Return the (X, Y) coordinate for the center point of the cell that contains the specified text.  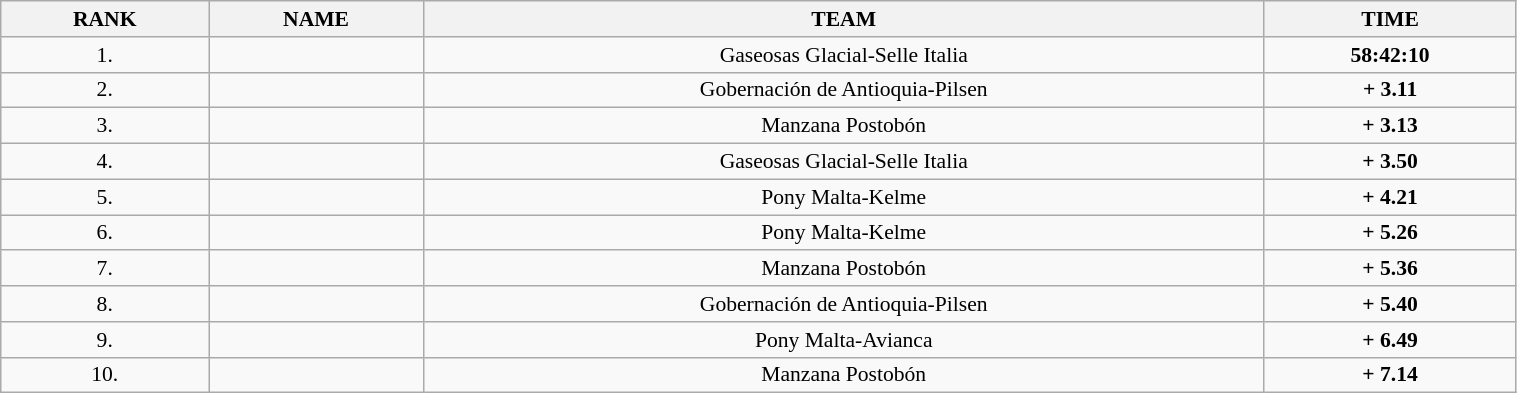
+ 4.21 (1390, 197)
2. (105, 90)
+ 3.13 (1390, 126)
TIME (1390, 19)
+ 5.36 (1390, 269)
7. (105, 269)
+ 5.26 (1390, 233)
+ 3.11 (1390, 90)
+ 3.50 (1390, 162)
NAME (316, 19)
10. (105, 375)
+ 5.40 (1390, 304)
TEAM (844, 19)
58:42:10 (1390, 55)
Pony Malta-Avianca (844, 340)
4. (105, 162)
+ 6.49 (1390, 340)
9. (105, 340)
RANK (105, 19)
6. (105, 233)
1. (105, 55)
5. (105, 197)
3. (105, 126)
+ 7.14 (1390, 375)
8. (105, 304)
